Extract the [x, y] coordinate from the center of the cell holding the provided text.  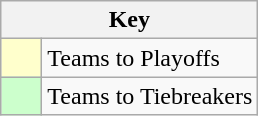
Key [130, 20]
Teams to Tiebreakers [150, 96]
Teams to Playoffs [150, 58]
